From the cell containing the given text, extract its center point as (X, Y) coordinate. 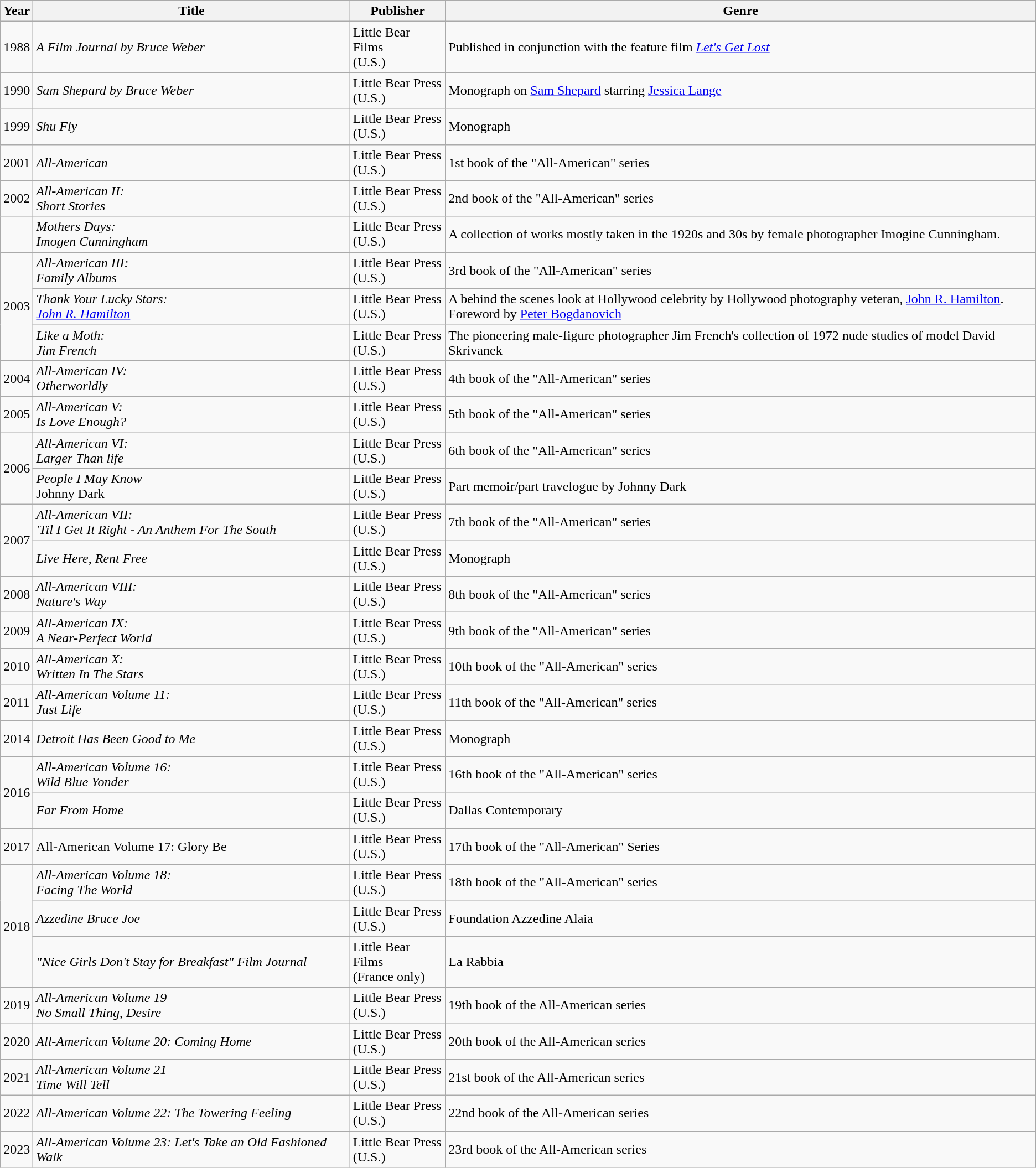
1988 (17, 47)
17th book of the "All-American" Series (740, 847)
3rd book of the "All-American" series (740, 270)
All-American Volume 22: The Towering Feeling (191, 1113)
1990 (17, 91)
All-American IV:Otherworldly (191, 378)
All-American VII:'Til I Get It Right - An Anthem For The South (191, 522)
2022 (17, 1113)
All-American VIII:Nature's Way (191, 594)
La Rabbia (740, 962)
A collection of works mostly taken in the 1920s and 30s by female photographer Imogine Cunningham. (740, 235)
All-American IX:A Near-Perfect World (191, 631)
Like a Moth:Jim French (191, 342)
2006 (17, 469)
Azzedine Bruce Joe (191, 918)
21st book of the All-American series (740, 1078)
2001 (17, 163)
Live Here, Rent Free (191, 559)
All-American III:Family Albums (191, 270)
2009 (17, 631)
2007 (17, 541)
2019 (17, 1005)
Mothers Days:Imogen Cunningham (191, 235)
All-American V:Is Love Enough? (191, 414)
All-American VI:Larger Than life (191, 450)
Publisher (397, 11)
2014 (17, 738)
All-American Volume 18:Facing The World (191, 882)
Far From Home (191, 810)
2003 (17, 307)
Shu Fly (191, 126)
All-American II:Short Stories (191, 198)
1st book of the "All-American" series (740, 163)
16th book of the "All-American" series (740, 775)
10th book of the "All-American" series (740, 666)
Little Bear Films (France only) (397, 962)
Published in conjunction with the feature film Let's Get Lost (740, 47)
8th book of the "All-American" series (740, 594)
Sam Shepard by Bruce Weber (191, 91)
7th book of the "All-American" series (740, 522)
22nd book of the All-American series (740, 1113)
All-American X:Written In The Stars (191, 666)
A behind the scenes look at Hollywood celebrity by Hollywood photography veteran, John R. Hamilton.Foreword by Peter Bogdanovich (740, 307)
5th book of the "All-American" series (740, 414)
"Nice Girls Don't Stay for Breakfast" Film Journal (191, 962)
23rd book of the All-American series (740, 1150)
A Film Journal by Bruce Weber (191, 47)
2017 (17, 847)
2021 (17, 1078)
19th book of the All-American series (740, 1005)
All-American Volume 16:Wild Blue Yonder (191, 775)
All-American Volume 11:Just Life (191, 703)
2020 (17, 1041)
Dallas Contemporary (740, 810)
The pioneering male-figure photographer Jim French's collection of 1972 nude studies of model David Skrivanek (740, 342)
2nd book of the "All-American" series (740, 198)
Foundation Azzedine Alaia (740, 918)
2008 (17, 594)
Title (191, 11)
2005 (17, 414)
2004 (17, 378)
All-American Volume 19No Small Thing, Desire (191, 1005)
20th book of the All-American series (740, 1041)
Year (17, 11)
All-American (191, 163)
All-American Volume 21Time Will Tell (191, 1078)
Little Bear Films (U.S.) (397, 47)
2002 (17, 198)
All-American Volume 17: Glory Be (191, 847)
11th book of the "All-American" series (740, 703)
Thank Your Lucky Stars: John R. Hamilton (191, 307)
2011 (17, 703)
2016 (17, 792)
People I May KnowJohnny Dark (191, 487)
Part memoir/part travelogue by Johnny Dark (740, 487)
2010 (17, 666)
Monograph on Sam Shepard starring Jessica Lange (740, 91)
9th book of the "All-American" series (740, 631)
6th book of the "All-American" series (740, 450)
Genre (740, 11)
All-American Volume 20: Coming Home (191, 1041)
1999 (17, 126)
18th book of the "All-American" series (740, 882)
2018 (17, 926)
4th book of the "All-American" series (740, 378)
All-American Volume 23: Let's Take an Old Fashioned Walk (191, 1150)
Detroit Has Been Good to Me (191, 738)
2023 (17, 1150)
